Scan for the cell matching the given text and deliver its [x, y] coordinate at center. 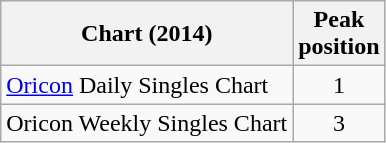
Oricon Daily Singles Chart [147, 85]
1 [339, 85]
Oricon Weekly Singles Chart [147, 123]
Peakposition [339, 34]
Chart (2014) [147, 34]
3 [339, 123]
